Pinpoint the cell where the given text exists, returning its [x, y] midpoint coordinate. 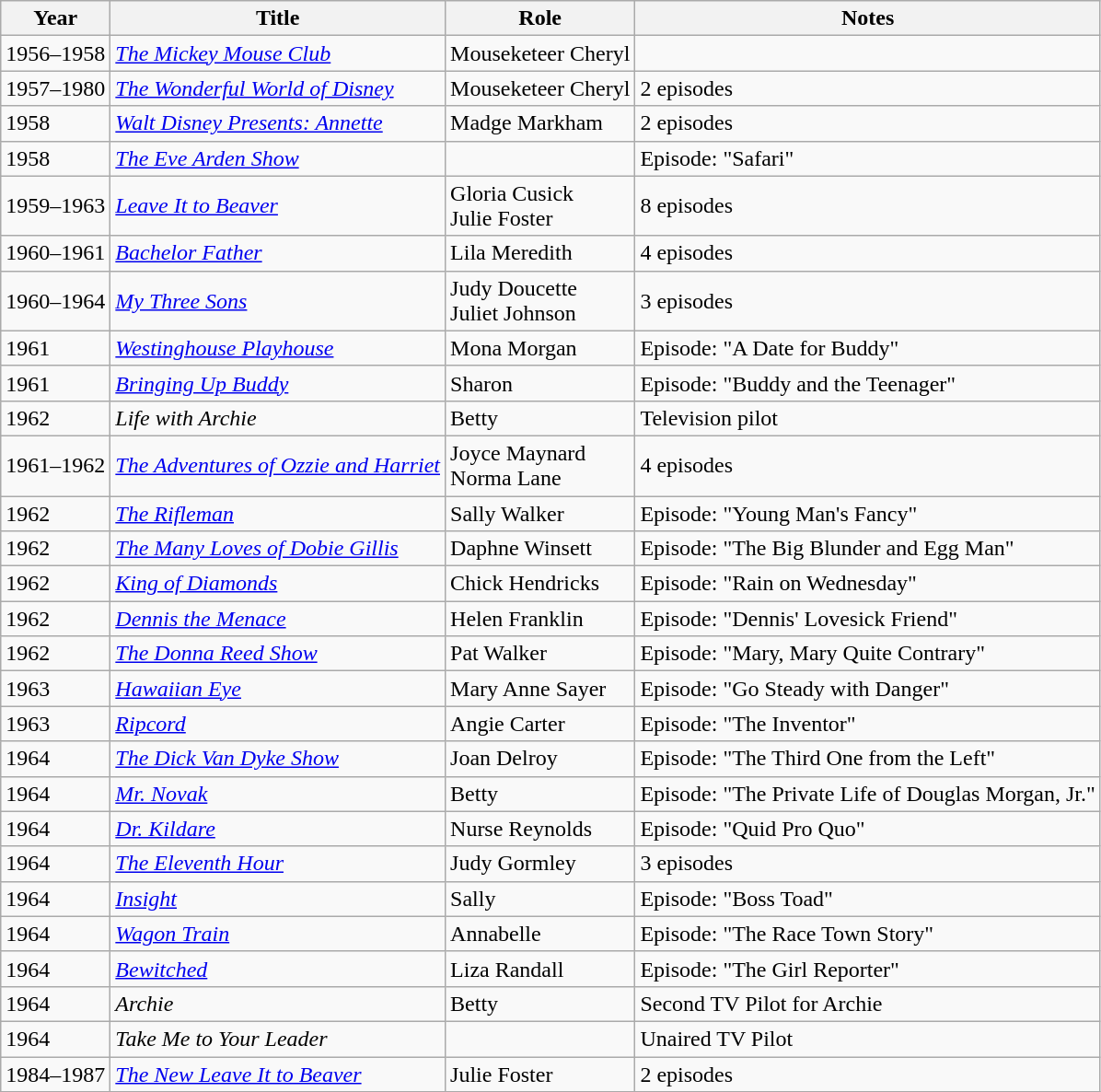
Role [540, 18]
Episode: "Safari" [867, 158]
Walt Disney Presents: Annette [278, 123]
Mona Morgan [540, 348]
Wagon Train [278, 934]
Mr. Novak [278, 794]
My Three Sons [278, 300]
1956–1958 [55, 53]
Lila Meredith [540, 253]
Episode: "The Race Town Story" [867, 934]
1961–1962 [55, 466]
Dennis the Menace [278, 619]
The Eleventh Hour [278, 864]
Life with Archie [278, 418]
Notes [867, 18]
Bringing Up Buddy [278, 383]
Episode: "Boss Toad" [867, 899]
Ripcord [278, 724]
Judy DoucetteJuliet Johnson [540, 300]
Year [55, 18]
Pat Walker [540, 654]
Sally Walker [540, 513]
Bachelor Father [278, 253]
Episode: "A Date for Buddy" [867, 348]
Chick Hendricks [540, 584]
Nurse Reynolds [540, 829]
The Eve Arden Show [278, 158]
Second TV Pilot for Archie [867, 1004]
Judy Gormley [540, 864]
Episode: "Rain on Wednesday" [867, 584]
Episode: "Young Man's Fancy" [867, 513]
Episode: "Dennis' Lovesick Friend" [867, 619]
1959–1963 [55, 206]
Archie [278, 1004]
Title [278, 18]
Julie Foster [540, 1075]
Episode: "Buddy and the Teenager" [867, 383]
Madge Markham [540, 123]
1960–1961 [55, 253]
Episode: "Quid Pro Quo" [867, 829]
Annabelle [540, 934]
Westinghouse Playhouse [278, 348]
The Rifleman [278, 513]
Sally [540, 899]
Sharon [540, 383]
The Wonderful World of Disney [278, 88]
Dr. Kildare [278, 829]
Episode: "Mary, Mary Quite Contrary" [867, 654]
Joan Delroy [540, 759]
Angie Carter [540, 724]
The Adventures of Ozzie and Harriet [278, 466]
8 episodes [867, 206]
Unaired TV Pilot [867, 1039]
Joyce MaynardNorma Lane [540, 466]
Episode: "The Private Life of Douglas Morgan, Jr." [867, 794]
Gloria CusickJulie Foster [540, 206]
Bewitched [278, 969]
Insight [278, 899]
1957–1980 [55, 88]
1984–1987 [55, 1075]
Hawaiian Eye [278, 689]
Television pilot [867, 418]
Helen Franklin [540, 619]
The Donna Reed Show [278, 654]
Take Me to Your Leader [278, 1039]
Episode: "Go Steady with Danger" [867, 689]
1960–1964 [55, 300]
Episode: "The Third One from the Left" [867, 759]
The Mickey Mouse Club [278, 53]
The Dick Van Dyke Show [278, 759]
Episode: "The Inventor" [867, 724]
Leave It to Beaver [278, 206]
Episode: "The Big Blunder and Egg Man" [867, 549]
Episode: "The Girl Reporter" [867, 969]
Mary Anne Sayer [540, 689]
King of Diamonds [278, 584]
The Many Loves of Dobie Gillis [278, 549]
The New Leave It to Beaver [278, 1075]
Daphne Winsett [540, 549]
Liza Randall [540, 969]
